Extract the (X, Y) coordinate from the center of the cell holding the provided text.  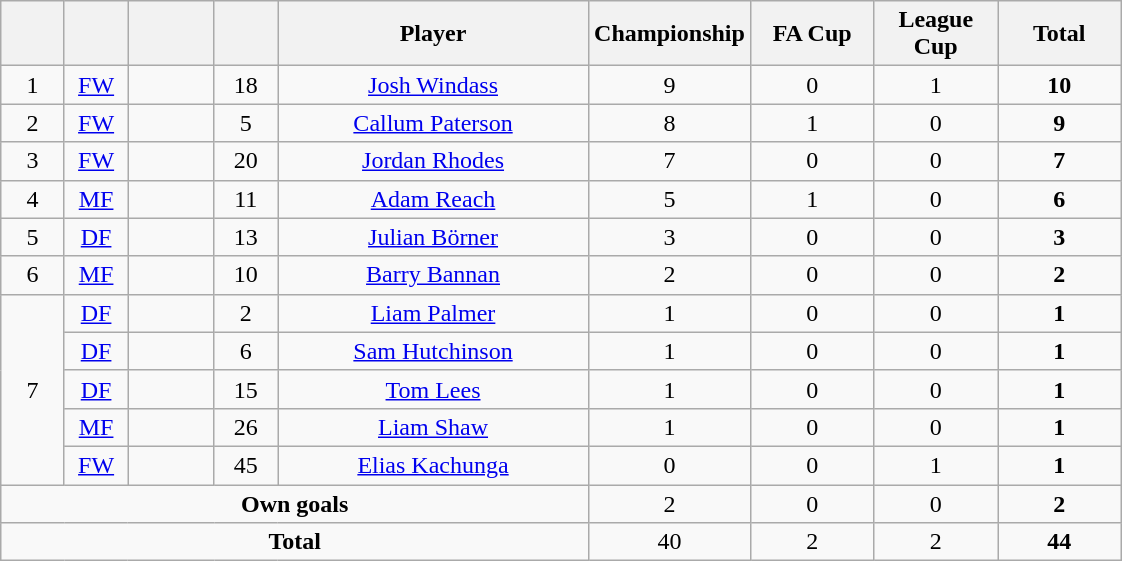
Championship (670, 34)
45 (246, 465)
26 (246, 427)
League Cup (936, 34)
Player (434, 34)
Barry Bannan (434, 275)
Liam Palmer (434, 313)
Sam Hutchinson (434, 351)
Adam Reach (434, 199)
8 (670, 123)
18 (246, 85)
Elias Kachunga (434, 465)
44 (1060, 542)
15 (246, 389)
Liam Shaw (434, 427)
Own goals (295, 503)
FA Cup (812, 34)
13 (246, 237)
Jordan Rhodes (434, 161)
Tom Lees (434, 389)
Callum Paterson (434, 123)
11 (246, 199)
20 (246, 161)
Josh Windass (434, 85)
40 (670, 542)
Julian Börner (434, 237)
4 (33, 199)
